Output the (x, y) coordinate of the center of the cell containing the given text.  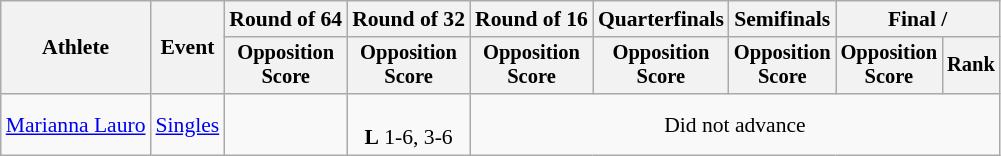
Quarterfinals (661, 19)
Athlete (76, 48)
Rank (971, 66)
Event (188, 48)
Round of 64 (286, 19)
Round of 16 (532, 19)
Did not advance (735, 124)
Round of 32 (408, 19)
Semifinals (782, 19)
Marianna Lauro (76, 124)
Final / (918, 19)
L 1-6, 3-6 (408, 124)
Singles (188, 124)
